Search for the cell housing the specified text and yield its [x, y] center coordinate. 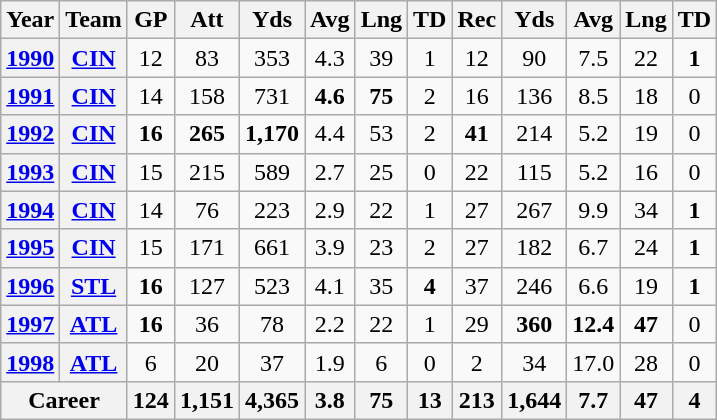
90 [534, 58]
Rec [477, 20]
18 [646, 96]
24 [646, 248]
28 [646, 362]
127 [206, 286]
4,365 [272, 400]
267 [534, 210]
13 [430, 400]
3.9 [330, 248]
1998 [30, 362]
Year [30, 20]
731 [272, 96]
1990 [30, 58]
83 [206, 58]
1991 [30, 96]
136 [534, 96]
182 [534, 248]
4.4 [330, 134]
1995 [30, 248]
23 [381, 248]
41 [477, 134]
6.6 [594, 286]
4.3 [330, 58]
GP [150, 20]
7.5 [594, 58]
1997 [30, 324]
1.9 [330, 362]
Att [206, 20]
661 [272, 248]
360 [534, 324]
1,170 [272, 134]
4.1 [330, 286]
36 [206, 324]
4.6 [330, 96]
124 [150, 400]
1993 [30, 172]
1996 [30, 286]
523 [272, 286]
20 [206, 362]
7.7 [594, 400]
1992 [30, 134]
3.8 [330, 400]
76 [206, 210]
8.5 [594, 96]
6.7 [594, 248]
223 [272, 210]
2.7 [330, 172]
213 [477, 400]
1,644 [534, 400]
9.9 [594, 210]
1,151 [206, 400]
17.0 [594, 362]
39 [381, 58]
353 [272, 58]
1994 [30, 210]
265 [206, 134]
29 [477, 324]
2.9 [330, 210]
25 [381, 172]
12.4 [594, 324]
171 [206, 248]
78 [272, 324]
35 [381, 286]
589 [272, 172]
246 [534, 286]
214 [534, 134]
215 [206, 172]
158 [206, 96]
Career [64, 400]
115 [534, 172]
2.2 [330, 324]
STL [94, 286]
53 [381, 134]
Team [94, 20]
